Output the [X, Y] coordinate of the center of the cell containing the given text.  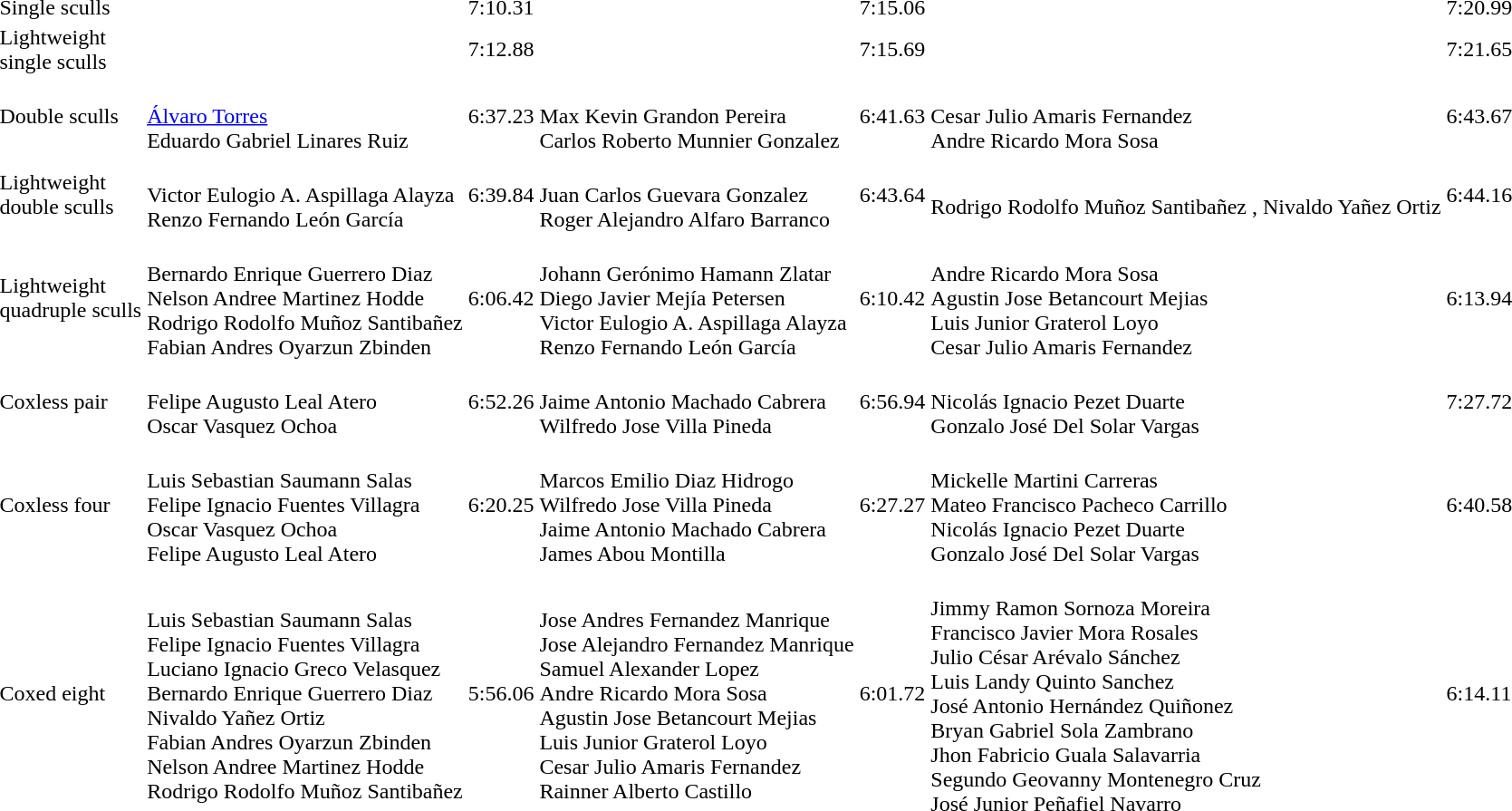
Victor Eulogio A. Aspillaga AlayzaRenzo Fernando León García [305, 195]
Mickelle Martini CarrerasMateo Francisco Pacheco CarrilloNicolás Ignacio Pezet DuarteGonzalo José Del Solar Vargas [1186, 505]
6:41.63 [892, 116]
Luis Sebastian Saumann SalasFelipe Ignacio Fuentes VillagraOscar Vasquez OchoaFelipe Augusto Leal Atero [305, 505]
Marcos Emilio Diaz HidrogoWilfredo Jose Villa PinedaJaime Antonio Machado CabreraJames Abou Montilla [697, 505]
6:20.25 [501, 505]
6:27.27 [892, 505]
Jaime Antonio Machado CabreraWilfredo Jose Villa Pineda [697, 401]
6:39.84 [501, 195]
6:52.26 [501, 401]
6:10.42 [892, 298]
Álvaro TorresEduardo Gabriel Linares Ruiz [305, 116]
7:12.88 [501, 49]
Johann Gerónimo Hamann ZlatarDiego Javier Mejía PetersenVictor Eulogio A. Aspillaga AlayzaRenzo Fernando León García [697, 298]
Felipe Augusto Leal AteroOscar Vasquez Ochoa [305, 401]
Max Kevin Grandon PereiraCarlos Roberto Munnier Gonzalez [697, 116]
Andre Ricardo Mora SosaAgustin Jose Betancourt MejiasLuis Junior Graterol LoyoCesar Julio Amaris Fernandez [1186, 298]
Cesar Julio Amaris FernandezAndre Ricardo Mora Sosa [1186, 116]
6:37.23 [501, 116]
6:56.94 [892, 401]
Bernardo Enrique Guerrero DiazNelson Andree Martinez HoddeRodrigo Rodolfo Muñoz SantibañezFabian Andres Oyarzun Zbinden [305, 298]
Juan Carlos Guevara GonzalezRoger Alejandro Alfaro Barranco [697, 195]
6:06.42 [501, 298]
Rodrigo Rodolfo Muñoz Santibañez , Nivaldo Yañez Ortiz [1186, 195]
6:43.64 [892, 195]
Nicolás Ignacio Pezet DuarteGonzalo José Del Solar Vargas [1186, 401]
7:15.69 [892, 49]
